Find where the given text appears and provide that cell's center as (x, y) coordinate. 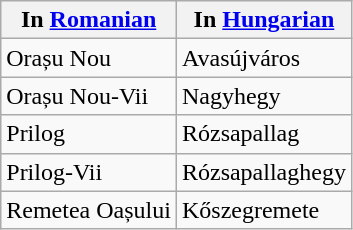
Rózsapallaghegy (264, 172)
Prilog-Vii (89, 172)
Avasújváros (264, 58)
Prilog (89, 134)
Remetea Oașului (89, 210)
Orașu Nou-Vii (89, 96)
Kőszegremete (264, 210)
Nagyhegy (264, 96)
Orașu Nou (89, 58)
Rózsapallag (264, 134)
In Hungarian (264, 20)
In Romanian (89, 20)
